Detect which cell encompasses the target text, then output its [x, y] center coordinate. 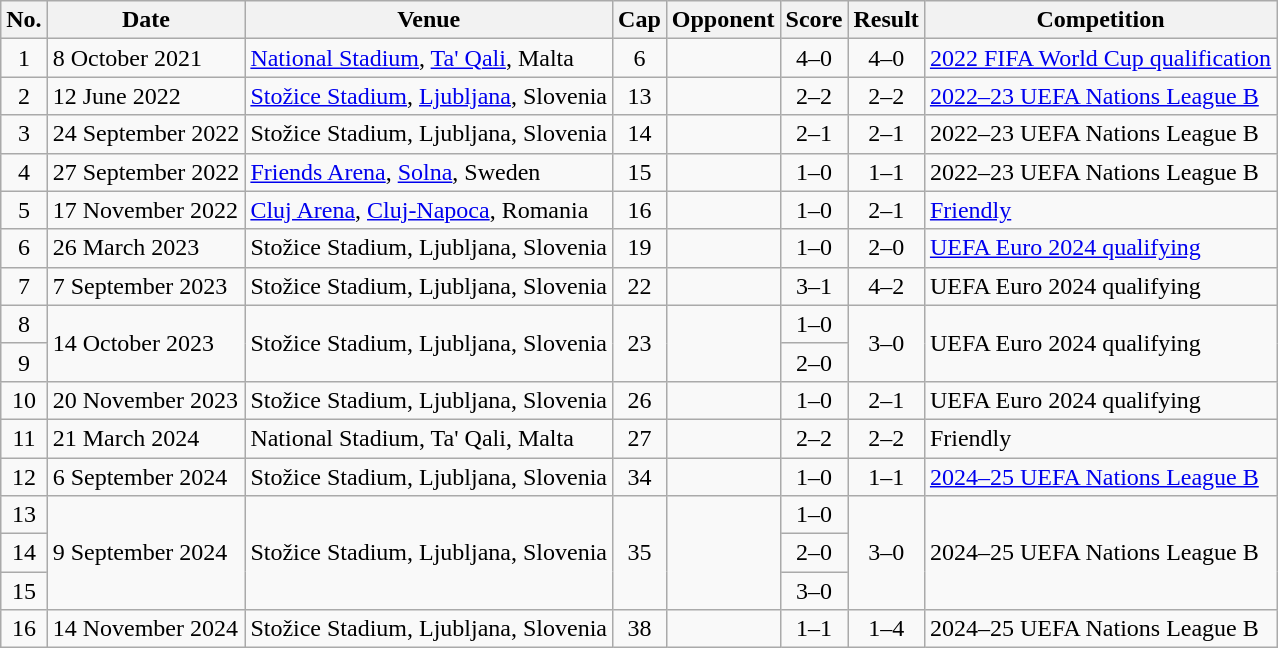
Result [886, 20]
26 [640, 400]
10 [24, 400]
12 [24, 477]
Opponent [723, 20]
4 [24, 172]
Cluj Arena, Cluj-Napoca, Romania [429, 210]
9 [24, 362]
27 September 2022 [146, 172]
14 November 2024 [146, 629]
7 [24, 286]
Competition [1100, 20]
3 [24, 134]
11 [24, 438]
27 [640, 438]
21 March 2024 [146, 438]
No. [24, 20]
19 [640, 248]
26 March 2023 [146, 248]
2022 FIFA World Cup qualification [1100, 58]
17 November 2022 [146, 210]
1 [24, 58]
Date [146, 20]
Friends Arena, Solna, Sweden [429, 172]
35 [640, 553]
2 [24, 96]
6 September 2024 [146, 477]
14 October 2023 [146, 343]
34 [640, 477]
12 June 2022 [146, 96]
3–1 [814, 286]
Score [814, 20]
7 September 2023 [146, 286]
Cap [640, 20]
38 [640, 629]
Venue [429, 20]
9 September 2024 [146, 553]
23 [640, 343]
5 [24, 210]
20 November 2023 [146, 400]
8 October 2021 [146, 58]
24 September 2022 [146, 134]
8 [24, 324]
4–2 [886, 286]
22 [640, 286]
1–4 [886, 629]
